Scan for the cell matching the given text and deliver its (x, y) coordinate at center. 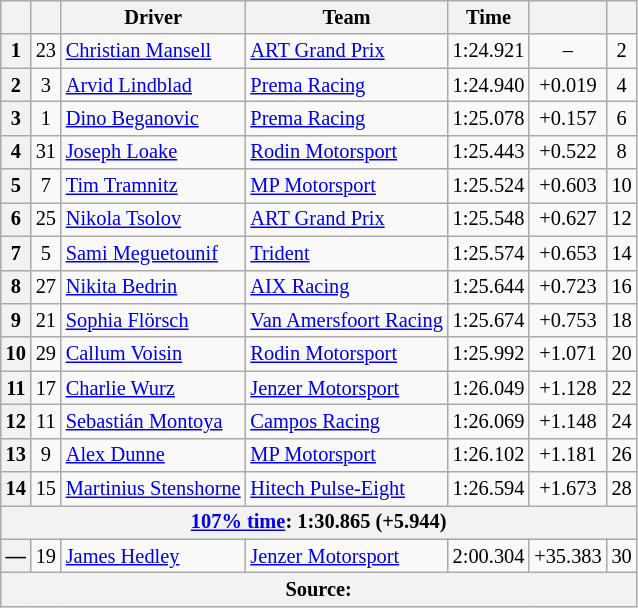
Trident (347, 253)
17 (46, 388)
1:25.674 (489, 320)
— (16, 556)
Tim Tramnitz (154, 186)
Nikita Bedrin (154, 287)
2:00.304 (489, 556)
+0.723 (568, 287)
+0.627 (568, 219)
Arvid Lindblad (154, 85)
Sami Meguetounif (154, 253)
+1.148 (568, 421)
26 (622, 455)
Charlie Wurz (154, 388)
19 (46, 556)
25 (46, 219)
21 (46, 320)
Callum Voisin (154, 354)
1:25.524 (489, 186)
1:24.921 (489, 51)
1:24.940 (489, 85)
Sebastián Montoya (154, 421)
– (568, 51)
15 (46, 489)
Joseph Loake (154, 152)
1:25.992 (489, 354)
+0.653 (568, 253)
1:26.069 (489, 421)
Sophia Flörsch (154, 320)
Dino Beganovic (154, 118)
Campos Racing (347, 421)
Team (347, 17)
28 (622, 489)
+35.383 (568, 556)
13 (16, 455)
20 (622, 354)
Alex Dunne (154, 455)
James Hedley (154, 556)
Time (489, 17)
31 (46, 152)
1:25.574 (489, 253)
+1.128 (568, 388)
Van Amersfoort Racing (347, 320)
1:25.644 (489, 287)
30 (622, 556)
Nikola Tsolov (154, 219)
18 (622, 320)
107% time: 1:30.865 (+5.944) (319, 522)
+0.753 (568, 320)
Source: (319, 589)
1:25.443 (489, 152)
1:25.548 (489, 219)
+0.522 (568, 152)
1:26.049 (489, 388)
Christian Mansell (154, 51)
Driver (154, 17)
+1.071 (568, 354)
+0.157 (568, 118)
24 (622, 421)
23 (46, 51)
29 (46, 354)
16 (622, 287)
+1.673 (568, 489)
AIX Racing (347, 287)
+0.603 (568, 186)
27 (46, 287)
+1.181 (568, 455)
1:25.078 (489, 118)
1:26.102 (489, 455)
1:26.594 (489, 489)
22 (622, 388)
Martinius Stenshorne (154, 489)
Hitech Pulse-Eight (347, 489)
+0.019 (568, 85)
